Provide the (x, y) coordinate of the cell's center where the given text is located.  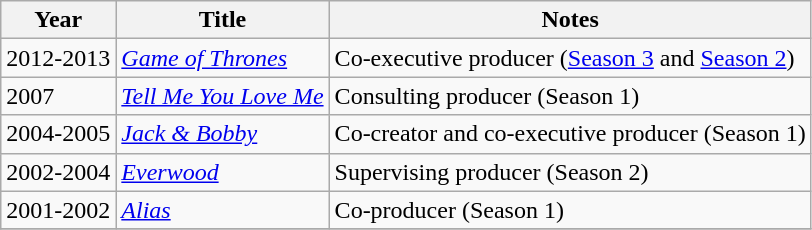
2002-2004 (58, 172)
2007 (58, 96)
2012-2013 (58, 58)
Co-creator and co-executive producer (Season 1) (570, 134)
Co-executive producer (Season 3 and Season 2) (570, 58)
Everwood (222, 172)
Notes (570, 20)
Game of Thrones (222, 58)
Co-producer (Season 1) (570, 210)
2004-2005 (58, 134)
Year (58, 20)
Tell Me You Love Me (222, 96)
Consulting producer (Season 1) (570, 96)
Title (222, 20)
Jack & Bobby (222, 134)
Alias (222, 210)
2001-2002 (58, 210)
Supervising producer (Season 2) (570, 172)
